Find where the given text appears and provide that cell's center as [X, Y] coordinate. 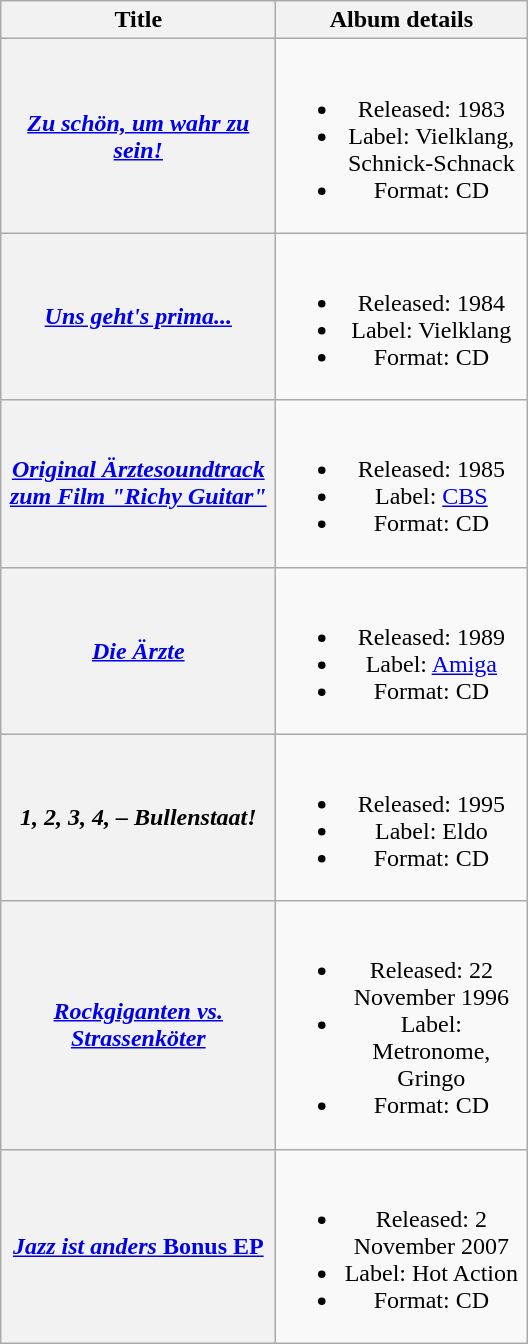
Released: 1983Label: Vielklang, Schnick-SchnackFormat: CD [402, 136]
Released: 1995Label: EldoFormat: CD [402, 818]
Jazz ist anders Bonus EP [138, 1246]
Rockgiganten vs. Strassenköter [138, 1025]
Die Ärzte [138, 650]
Released: 2 November 2007Label: Hot ActionFormat: CD [402, 1246]
1, 2, 3, 4, – Bullenstaat! [138, 818]
Released: 1989Label: AmigaFormat: CD [402, 650]
Released: 1984Label: VielklangFormat: CD [402, 316]
Released: 1985Label: CBSFormat: CD [402, 484]
Album details [402, 20]
Zu schön, um wahr zu sein! [138, 136]
Uns geht's prima... [138, 316]
Released: 22 November 1996Label: Metronome, GringoFormat: CD [402, 1025]
Title [138, 20]
Original Ärztesoundtrack zum Film "Richy Guitar" [138, 484]
